Pinpoint the cell where the given text exists, returning its (X, Y) midpoint coordinate. 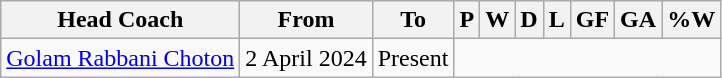
GF (592, 20)
2 April 2024 (306, 58)
Present (413, 58)
P (467, 20)
D (529, 20)
%W (692, 20)
L (556, 20)
Golam Rabbani Choton (120, 58)
To (413, 20)
GA (638, 20)
From (306, 20)
W (498, 20)
Head Coach (120, 20)
